Return the [x, y] coordinate for the center point of the cell that contains the specified text.  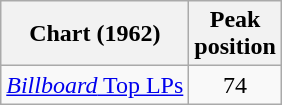
Billboard Top LPs [95, 85]
74 [235, 85]
Chart (1962) [95, 34]
Peakposition [235, 34]
